Identify which cell holds the provided text, then report its [X, Y] central coordinate. 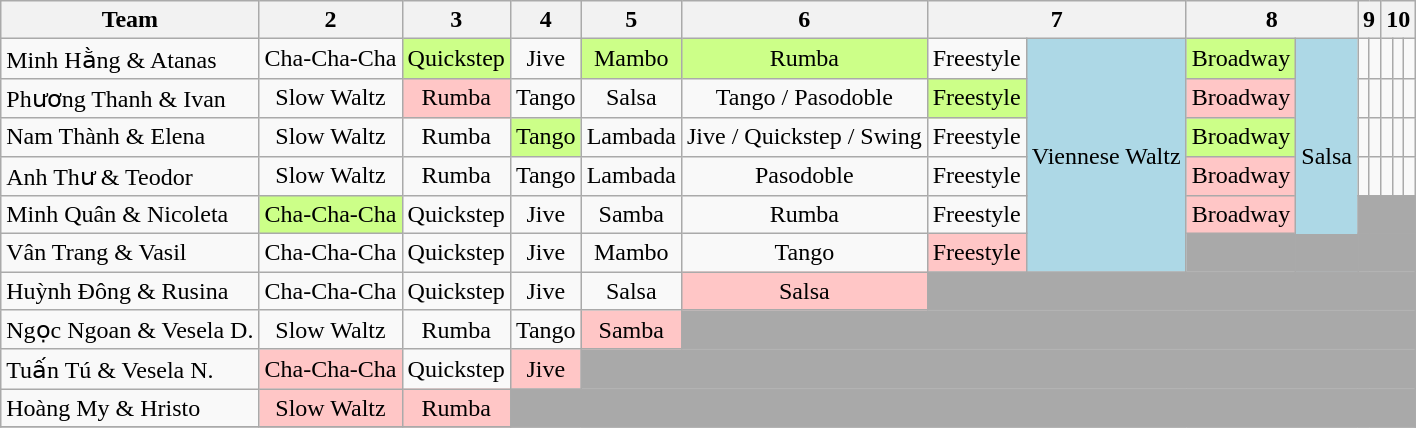
Team [130, 20]
Vân Trang & Vasil [130, 253]
7 [1056, 20]
5 [631, 20]
Pasodoble [804, 176]
Jive / Quickstep / Swing [804, 137]
2 [330, 20]
10 [1398, 20]
8 [1272, 20]
Phương Thanh & Ivan [130, 98]
9 [1370, 20]
Viennese Waltz [1106, 156]
Minh Quân & Nicoleta [130, 215]
Nam Thành & Elena [130, 137]
Anh Thư & Teodor [130, 176]
Ngọc Ngoan & Vesela D. [130, 330]
Minh Hằng & Atanas [130, 59]
Huỳnh Đông & Rusina [130, 291]
4 [546, 20]
Tuấn Tú & Vesela N. [130, 369]
6 [804, 20]
3 [456, 20]
Hoàng My & Hristo [130, 408]
Tango / Pasodoble [804, 98]
